Find where the given text appears and provide that cell's center as (x, y) coordinate. 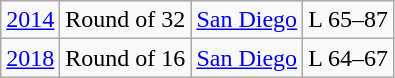
2014 (30, 20)
Round of 32 (126, 20)
L 64–67 (348, 58)
2018 (30, 58)
L 65–87 (348, 20)
Round of 16 (126, 58)
